Capture the cell that displays the provided text and extract its (x, y) central coordinate. 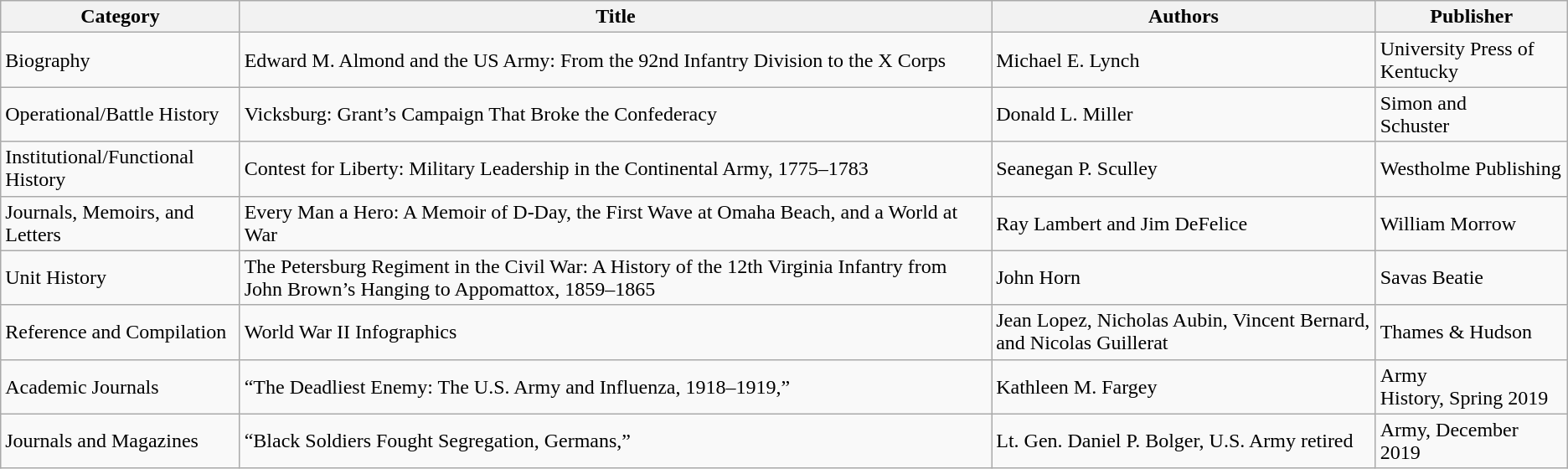
Institutional/Functional History (121, 169)
Lt. Gen. Daniel P. Bolger, U.S. Army retired (1184, 441)
Edward M. Almond and the US Army: From the 92nd Infantry Division to the X Corps (616, 60)
University Press of Kentucky (1471, 60)
Biography (121, 60)
Category (121, 17)
Westholme Publishing (1471, 169)
Reference and Compilation (121, 332)
“Black Soldiers Fought Segregation, Germans,” (616, 441)
Kathleen M. Fargey (1184, 387)
Journals and Magazines (121, 441)
Savas Beatie (1471, 278)
Journals, Memoirs, and Letters (121, 223)
Army, December 2019 (1471, 441)
Michael E. Lynch (1184, 60)
Publisher (1471, 17)
Donald L. Miller (1184, 114)
Ray Lambert and Jim DeFelice (1184, 223)
The Petersburg Regiment in the Civil War: A History of the 12th Virginia Infantry from John Brown’s Hanging to Appomattox, 1859–1865 (616, 278)
Contest for Liberty: Military Leadership in the Continental Army, 1775–1783 (616, 169)
Jean Lopez, Nicholas Aubin, Vincent Bernard, and Nicolas Guillerat (1184, 332)
“The Deadliest Enemy: The U.S. Army and Influenza, 1918–1919,” (616, 387)
Authors (1184, 17)
Seanegan P. Sculley (1184, 169)
Simon andSchuster (1471, 114)
Vicksburg: Grant’s Campaign That Broke the Confederacy (616, 114)
World War II Infographics (616, 332)
ArmyHistory, Spring 2019 (1471, 387)
Title (616, 17)
John Horn (1184, 278)
Thames & Hudson (1471, 332)
Every Man a Hero: A Memoir of D-Day, the First Wave at Omaha Beach, and a World at War (616, 223)
Unit History (121, 278)
Operational/Battle History (121, 114)
Academic Journals (121, 387)
William Morrow (1471, 223)
